Return [X, Y] of the center of cell containing provided text 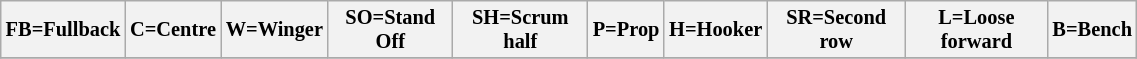
SO=Stand Off [390, 29]
FB=Fullback [63, 29]
P=Prop [626, 29]
H=Hooker [716, 29]
C=Centre [173, 29]
W=Winger [274, 29]
SH=Scrum half [520, 29]
B=Bench [1092, 29]
SR=Second row [836, 29]
L=Loose forward [976, 29]
